Search for the cell housing the specified text and yield its [x, y] center coordinate. 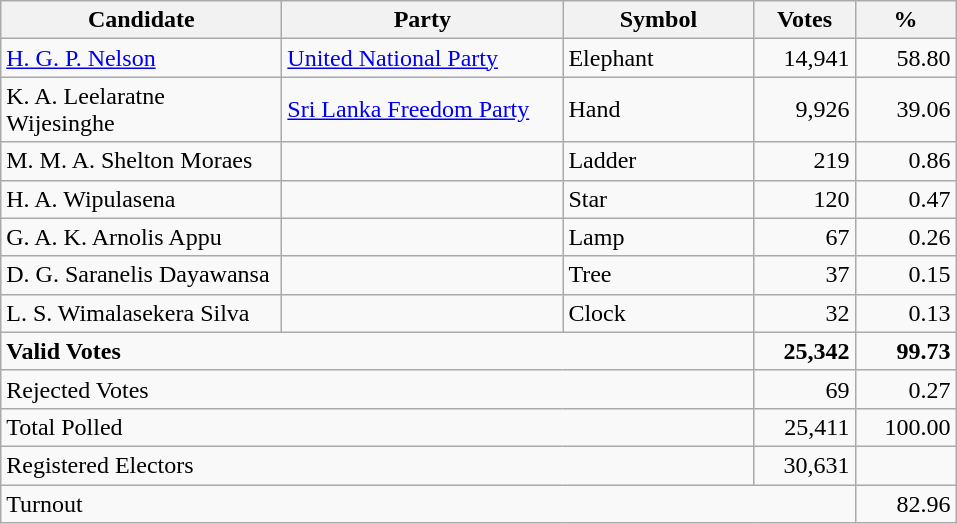
0.15 [906, 275]
Votes [804, 20]
32 [804, 313]
0.27 [906, 389]
0.13 [906, 313]
Total Polled [378, 427]
82.96 [906, 503]
Star [658, 199]
37 [804, 275]
25,342 [804, 351]
H. G. P. Nelson [142, 58]
Elephant [658, 58]
Tree [658, 275]
67 [804, 237]
69 [804, 389]
Clock [658, 313]
% [906, 20]
Rejected Votes [378, 389]
D. G. Saranelis Dayawansa [142, 275]
0.26 [906, 237]
H. A. Wipulasena [142, 199]
M. M. A. Shelton Moraes [142, 161]
G. A. K. Arnolis Appu [142, 237]
Registered Electors [378, 465]
219 [804, 161]
United National Party [422, 58]
58.80 [906, 58]
0.86 [906, 161]
Lamp [658, 237]
120 [804, 199]
Valid Votes [378, 351]
30,631 [804, 465]
Symbol [658, 20]
Sri Lanka Freedom Party [422, 110]
99.73 [906, 351]
Hand [658, 110]
Turnout [428, 503]
Party [422, 20]
39.06 [906, 110]
L. S. Wimalasekera Silva [142, 313]
100.00 [906, 427]
0.47 [906, 199]
Candidate [142, 20]
K. A. Leelaratne Wijesinghe [142, 110]
25,411 [804, 427]
Ladder [658, 161]
14,941 [804, 58]
9,926 [804, 110]
